Return the (X, Y) coordinate for the center point of the cell that contains the specified text.  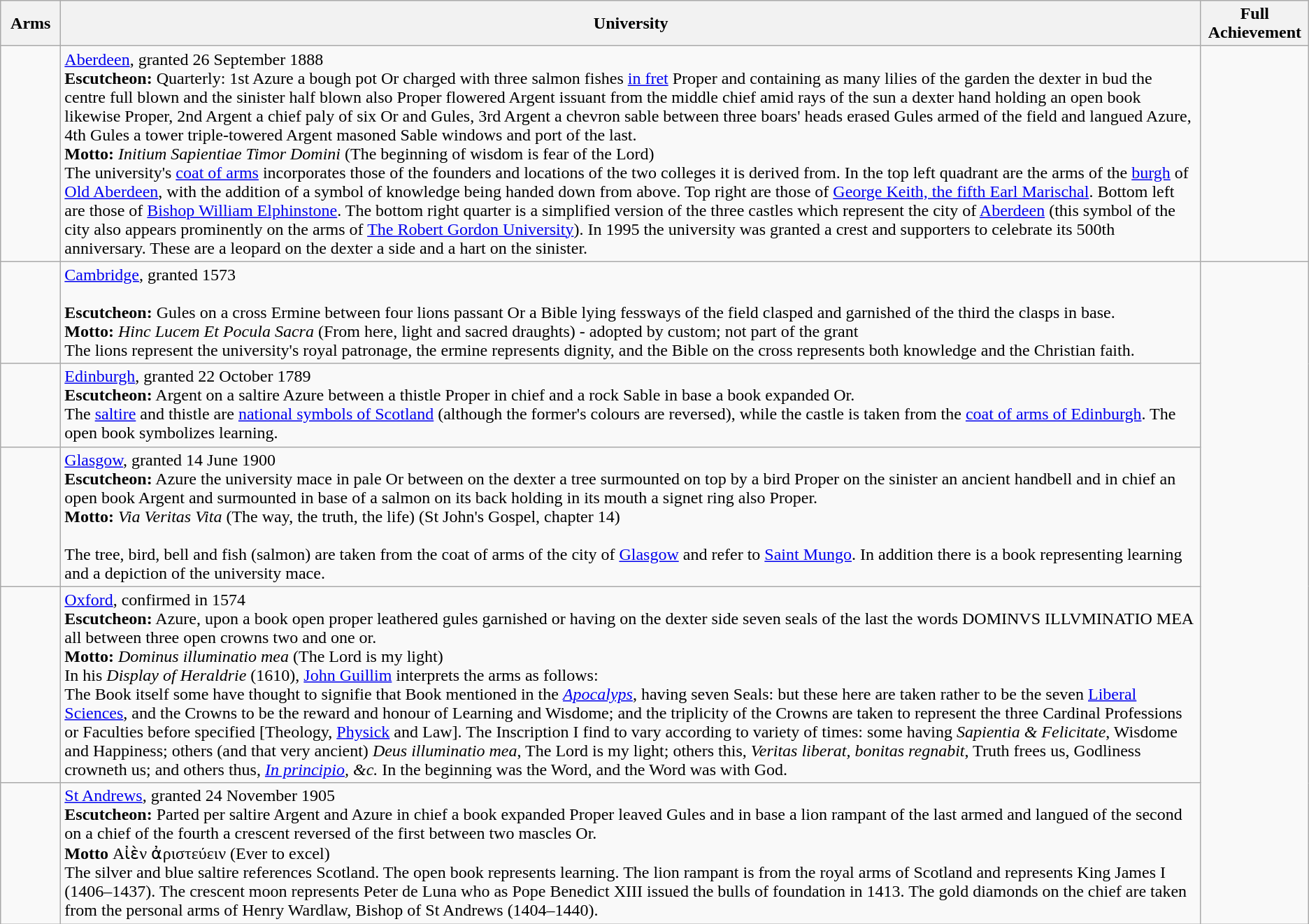
University (631, 24)
Arms (31, 24)
Full Achievement (1254, 24)
